Search for the cell housing the specified text and yield its (X, Y) center coordinate. 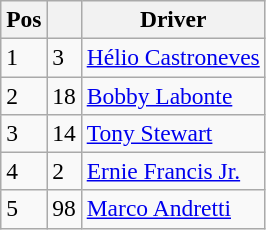
Ernie Francis Jr. (173, 171)
Bobby Labonte (173, 95)
98 (64, 209)
1 (24, 57)
Driver (173, 19)
14 (64, 133)
18 (64, 95)
Marco Andretti (173, 209)
5 (24, 209)
4 (24, 171)
Pos (24, 19)
Tony Stewart (173, 133)
Hélio Castroneves (173, 57)
